Output the (X, Y) coordinate of the center of the cell containing the given text.  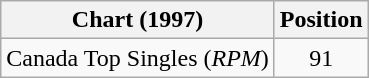
91 (321, 58)
Canada Top Singles (RPM) (138, 58)
Chart (1997) (138, 20)
Position (321, 20)
